Detect which cell encompasses the target text, then output its [X, Y] center coordinate. 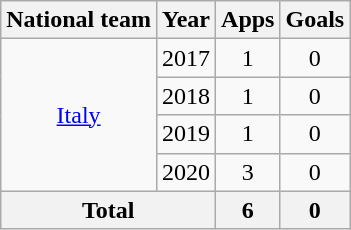
Year [186, 20]
2018 [186, 96]
Italy [79, 115]
2017 [186, 58]
3 [248, 172]
Goals [315, 20]
National team [79, 20]
2019 [186, 134]
6 [248, 210]
Total [108, 210]
2020 [186, 172]
Apps [248, 20]
